For the text-containing cell, return its midpoint in (X, Y) coordinate format. 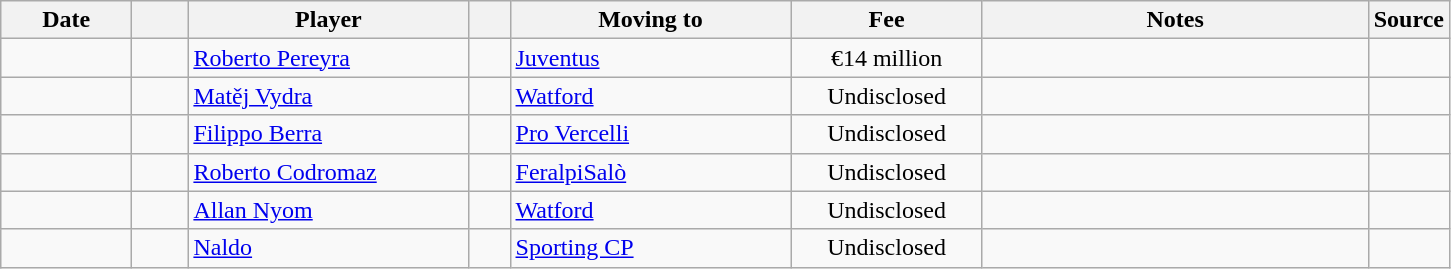
Source (1408, 20)
Naldo (328, 248)
€14 million (886, 58)
Sporting CP (650, 248)
Juventus (650, 58)
Fee (886, 20)
Matěj Vydra (328, 96)
Date (66, 20)
Pro Vercelli (650, 134)
Player (328, 20)
Filippo Berra (328, 134)
Moving to (650, 20)
Notes (1175, 20)
Allan Nyom (328, 210)
FeralpiSalò (650, 172)
Roberto Codromaz (328, 172)
Roberto Pereyra (328, 58)
